Output the (x, y) coordinate of the center of the cell containing the given text.  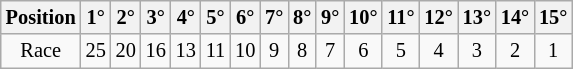
15° (553, 17)
3 (477, 51)
13 (186, 51)
1 (553, 51)
1° (96, 17)
7° (274, 17)
10 (245, 51)
12° (438, 17)
8° (302, 17)
Position (41, 17)
11 (216, 51)
2° (126, 17)
4° (186, 17)
6 (363, 51)
25 (96, 51)
8 (302, 51)
Race (41, 51)
16 (156, 51)
6° (245, 17)
7 (330, 51)
5° (216, 17)
9 (274, 51)
2 (515, 51)
20 (126, 51)
3° (156, 17)
4 (438, 51)
13° (477, 17)
5 (400, 51)
11° (400, 17)
14° (515, 17)
9° (330, 17)
10° (363, 17)
